Capture the cell that displays the provided text and extract its (x, y) central coordinate. 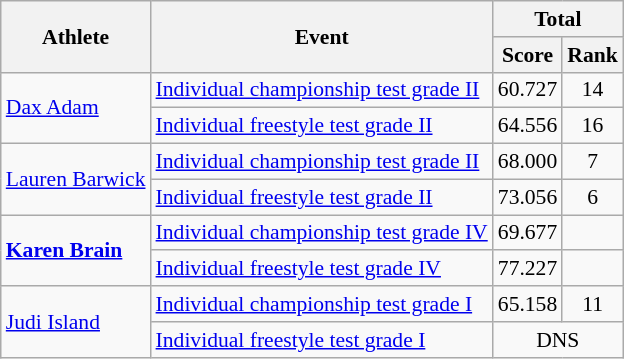
69.677 (528, 233)
16 (592, 126)
77.227 (528, 269)
Individual championship test grade IV (322, 233)
DNS (558, 340)
Individual freestyle test grade IV (322, 269)
11 (592, 304)
Dax Adam (76, 108)
73.056 (528, 197)
60.727 (528, 90)
7 (592, 162)
Individual championship test grade I (322, 304)
Judi Island (76, 322)
Event (322, 36)
Karen Brain (76, 250)
14 (592, 90)
68.000 (528, 162)
64.556 (528, 126)
Lauren Barwick (76, 180)
65.158 (528, 304)
Total (558, 19)
Individual freestyle test grade I (322, 340)
Score (528, 55)
Athlete (76, 36)
Rank (592, 55)
6 (592, 197)
